Locate the cell with the specified text and output its (x, y) center coordinate. 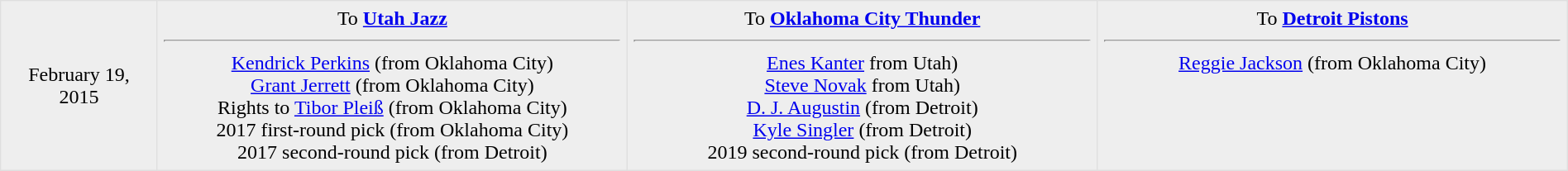
To Detroit PistonsReggie Jackson (from Oklahoma City) (1332, 86)
February 19, 2015 (79, 86)
